For the text-containing cell, return its midpoint in [x, y] coordinate format. 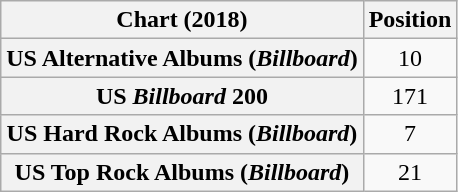
US Billboard 200 [182, 96]
US Top Rock Albums (Billboard) [182, 172]
10 [410, 58]
171 [410, 96]
Chart (2018) [182, 20]
7 [410, 134]
US Alternative Albums (Billboard) [182, 58]
Position [410, 20]
21 [410, 172]
US Hard Rock Albums (Billboard) [182, 134]
